Return (x, y) of the center of cell containing provided text 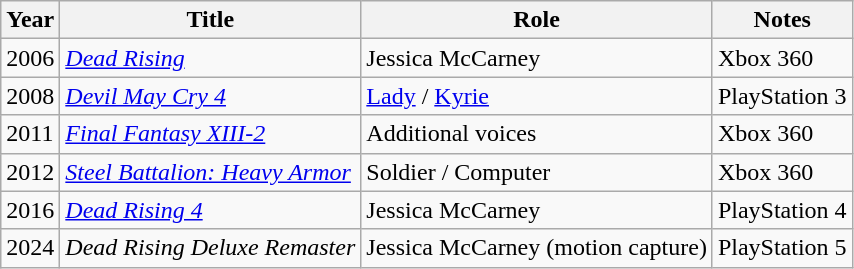
2016 (30, 210)
2012 (30, 172)
PlayStation 4 (782, 210)
Dead Rising (210, 58)
Final Fantasy XIII-2 (210, 134)
PlayStation 5 (782, 248)
Jessica McCarney (motion capture) (537, 248)
Steel Battalion: Heavy Armor (210, 172)
Notes (782, 20)
Lady / Kyrie (537, 96)
Dead Rising 4 (210, 210)
Soldier / Computer (537, 172)
2024 (30, 248)
2011 (30, 134)
Year (30, 20)
2008 (30, 96)
Role (537, 20)
Additional voices (537, 134)
2006 (30, 58)
Title (210, 20)
PlayStation 3 (782, 96)
Dead Rising Deluxe Remaster (210, 248)
Devil May Cry 4 (210, 96)
